Pinpoint the cell where the given text exists, returning its (X, Y) midpoint coordinate. 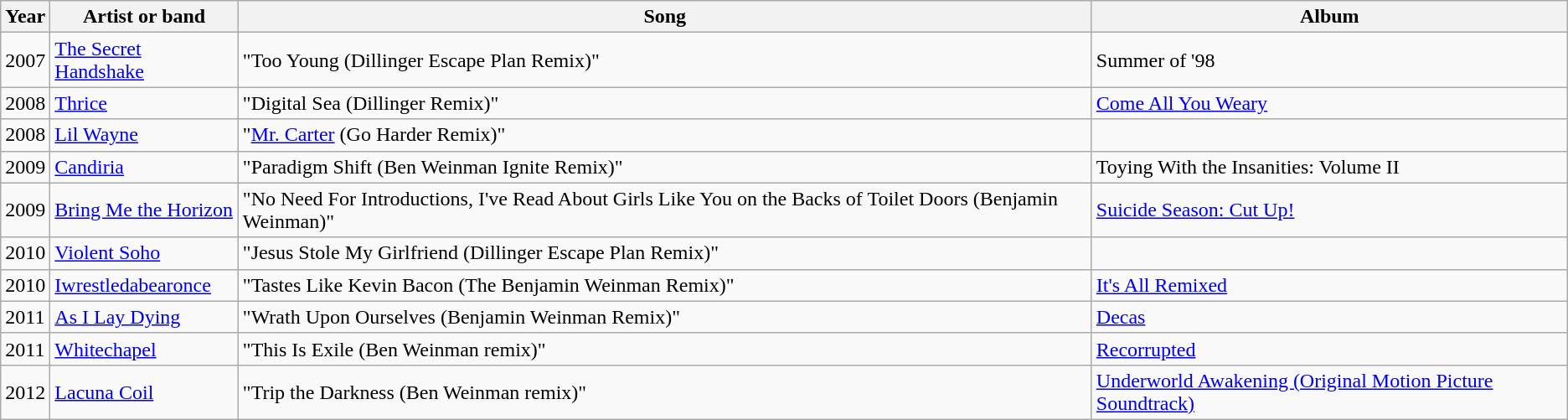
Decas (1329, 317)
Song (665, 17)
"Wrath Upon Ourselves (Benjamin Weinman Remix)" (665, 317)
Recorrupted (1329, 349)
Whitechapel (144, 349)
"Digital Sea (Dillinger Remix)" (665, 103)
2012 (25, 392)
2007 (25, 60)
"Trip the Darkness (Ben Weinman remix)" (665, 392)
Underworld Awakening (Original Motion Picture Soundtrack) (1329, 392)
"Paradigm Shift (Ben Weinman Ignite Remix)" (665, 167)
Bring Me the Horizon (144, 210)
Come All You Weary (1329, 103)
Artist or band (144, 17)
Album (1329, 17)
As I Lay Dying (144, 317)
"Mr. Carter (Go Harder Remix)" (665, 135)
The Secret Handshake (144, 60)
"This Is Exile (Ben Weinman remix)" (665, 349)
Suicide Season: Cut Up! (1329, 210)
Year (25, 17)
Summer of '98 (1329, 60)
"No Need For Introductions, I've Read About Girls Like You on the Backs of Toilet Doors (Benjamin Weinman)" (665, 210)
Thrice (144, 103)
Lacuna Coil (144, 392)
Violent Soho (144, 253)
"Jesus Stole My Girlfriend (Dillinger Escape Plan Remix)" (665, 253)
Toying With the Insanities: Volume II (1329, 167)
Candiria (144, 167)
Iwrestledabearonce (144, 285)
"Too Young (Dillinger Escape Plan Remix)" (665, 60)
"Tastes Like Kevin Bacon (The Benjamin Weinman Remix)" (665, 285)
It's All Remixed (1329, 285)
Lil Wayne (144, 135)
